Capture the cell that displays the provided text and extract its (X, Y) central coordinate. 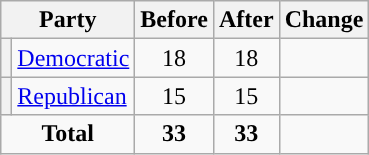
Before (174, 20)
Party (68, 20)
Democratic (74, 58)
Republican (74, 96)
Total (68, 134)
After (246, 20)
Change (324, 20)
